Scan for the cell matching the given text and deliver its (x, y) coordinate at center. 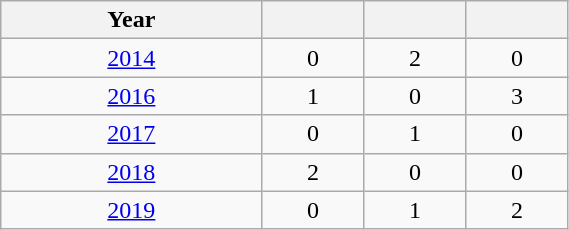
2016 (132, 96)
2014 (132, 58)
2019 (132, 210)
Year (132, 20)
3 (517, 96)
2018 (132, 172)
2017 (132, 134)
